Return the (x, y) coordinate for the center point of the cell that contains the specified text.  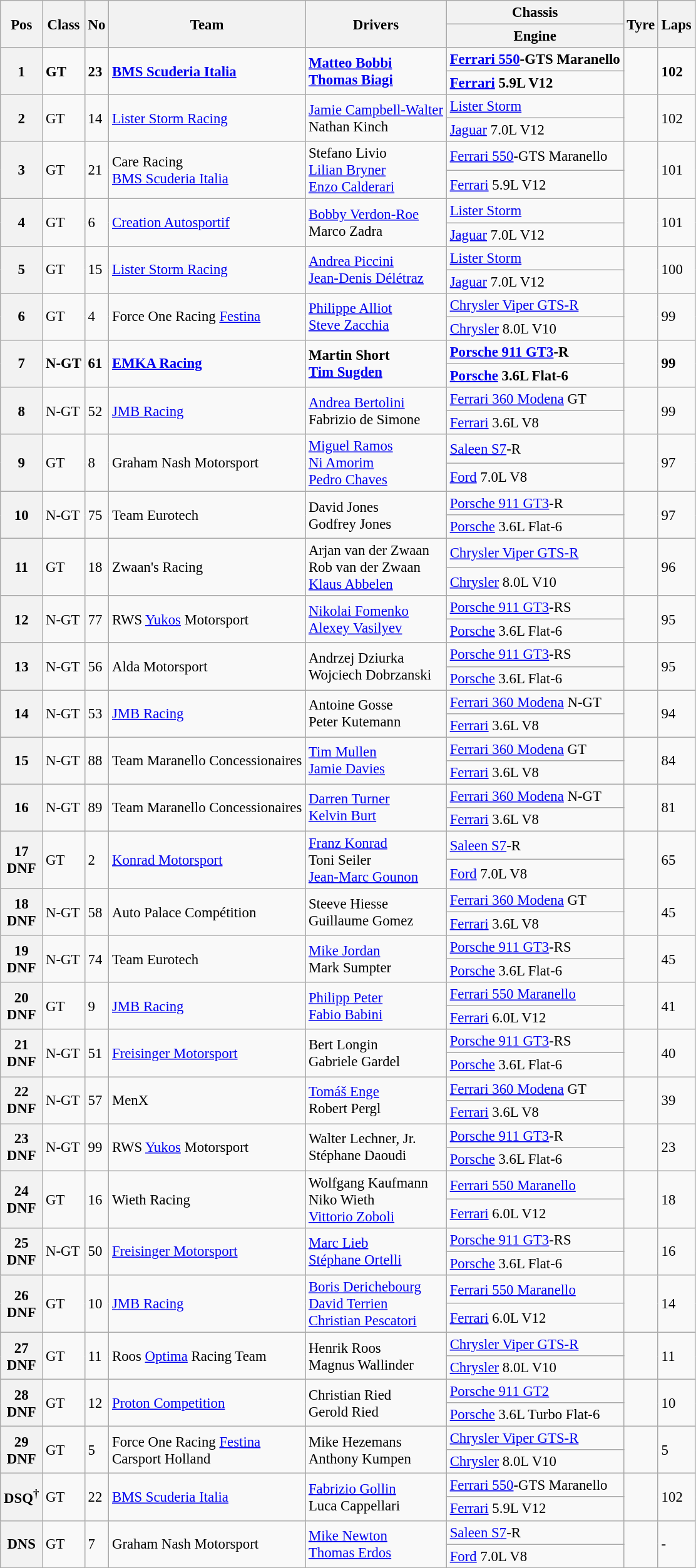
58 (96, 912)
Mike Newton Thomas Erdos (376, 1544)
26DNF (21, 1304)
89 (96, 807)
96 (676, 568)
17DNF (21, 860)
27DNF (21, 1355)
DSQ† (21, 1497)
56 (96, 667)
Bobby Verdon-Roe Marco Zadra (376, 223)
Boris Derichebourg David Terrien Christian Pescatori (376, 1304)
21DNF (21, 1054)
Team (207, 24)
23DNF (21, 1148)
EMKA Racing (207, 364)
Jamie Campbell-Walter Nathan Kinch (376, 118)
53 (96, 713)
Andrea Bertolini Fabrizio de Simone (376, 410)
18DNF (21, 912)
57 (96, 1100)
94 (676, 713)
3 (21, 170)
- (676, 1544)
Steeve Hiesse Guillaume Gomez (376, 912)
29DNF (21, 1450)
21 (96, 170)
David Jones Godfrey Jones (376, 516)
Martin Short Tim Sugden (376, 364)
Laps (676, 24)
61 (96, 364)
Mike Hezemans Anthony Kumpen (376, 1450)
Pos (21, 24)
No (96, 24)
Care Racing BMS Scuderia Italia (207, 170)
Andrzej Dziurka Wojciech Dobrzanski (376, 667)
Philippe Alliot Steve Zacchia (376, 317)
Henrik Roos Magnus Wallinder (376, 1355)
24DNF (21, 1199)
25DNF (21, 1251)
50 (96, 1251)
Force One Racing Festina (207, 317)
Antoine Gosse Peter Kutemann (376, 713)
20DNF (21, 1006)
Zwaan's Racing (207, 568)
75 (96, 516)
65 (676, 860)
MenX (207, 1100)
Alda Motorsport (207, 667)
88 (96, 761)
Porsche 911 GT2 (535, 1392)
Philipp Peter Fabio Babini (376, 1006)
Proton Competition (207, 1403)
74 (96, 959)
Matteo Bobbi Thomas Biagi (376, 71)
Miguel Ramos Ni Amorim Pedro Chaves (376, 463)
Andrea Piccini Jean-Denis Délétraz (376, 269)
Roos Optima Racing Team (207, 1355)
Porsche 3.6L Turbo Flat-6 (535, 1415)
Auto Palace Compétition (207, 912)
22 (96, 1497)
Drivers (376, 24)
84 (676, 761)
39 (676, 1100)
28DNF (21, 1403)
Franz Konrad Toni Seiler Jean-Marc Gounon (376, 860)
51 (96, 1054)
41 (676, 1006)
19DNF (21, 959)
Darren Turner Kelvin Burt (376, 807)
Marc Lieb Stéphane Ortelli (376, 1251)
100 (676, 269)
Stefano Livio Lilian Bryner Enzo Calderari (376, 170)
Walter Lechner, Jr. Stéphane Daoudi (376, 1148)
Tomáš Enge Robert Pergl (376, 1100)
Fabrizio Gollin Luca Cappellari (376, 1497)
52 (96, 410)
Tim Mullen Jamie Davies (376, 761)
Creation Autosportif (207, 223)
13 (21, 667)
Bert Longin Gabriele Gardel (376, 1054)
Christian Ried Gerold Ried (376, 1403)
40 (676, 1054)
1 (21, 71)
22DNF (21, 1100)
Chassis (535, 13)
Force One Racing Festina Carsport Holland (207, 1450)
Tyre (641, 24)
Class (64, 24)
77 (96, 619)
Wieth Racing (207, 1199)
DNS (21, 1544)
Mike Jordan Mark Sumpter (376, 959)
Konrad Motorsport (207, 860)
Wolfgang Kaufmann Niko Wieth Vittorio Zoboli (376, 1199)
Arjan van der Zwaan Rob van der Zwaan Klaus Abbelen (376, 568)
Nikolai Fomenko Alexey Vasilyev (376, 619)
81 (676, 807)
Engine (535, 36)
